Return the [X, Y] coordinate for the center point of the cell that contains the specified text.  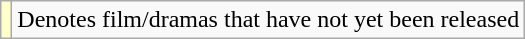
Denotes film/dramas that have not yet been released [268, 20]
